Return the [X, Y] coordinate for the center point of the cell that contains the specified text.  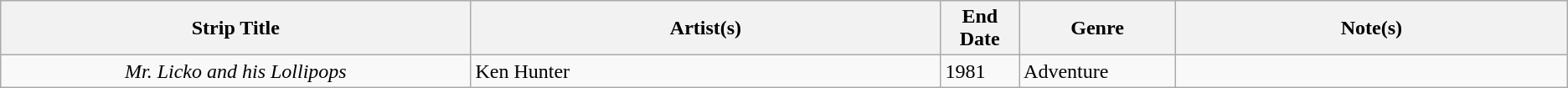
Strip Title [236, 28]
1981 [980, 71]
Note(s) [1372, 28]
End Date [980, 28]
Artist(s) [705, 28]
Ken Hunter [705, 71]
Mr. Licko and his Lollipops [236, 71]
Adventure [1097, 71]
Genre [1097, 28]
